Pinpoint the cell where the given text exists, returning its [X, Y] midpoint coordinate. 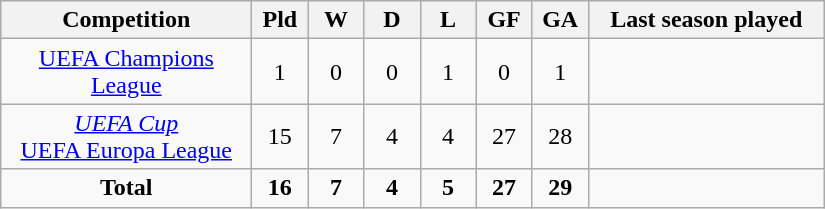
Pld [280, 20]
16 [280, 188]
GA [560, 20]
GF [504, 20]
Competition [126, 20]
L [448, 20]
5 [448, 188]
Last season played [706, 20]
UEFA Champions League [126, 72]
W [336, 20]
29 [560, 188]
28 [560, 136]
Total [126, 188]
15 [280, 136]
UEFA Cup UEFA Europa League [126, 136]
D [392, 20]
